Scan for the cell matching the given text and deliver its [x, y] coordinate at center. 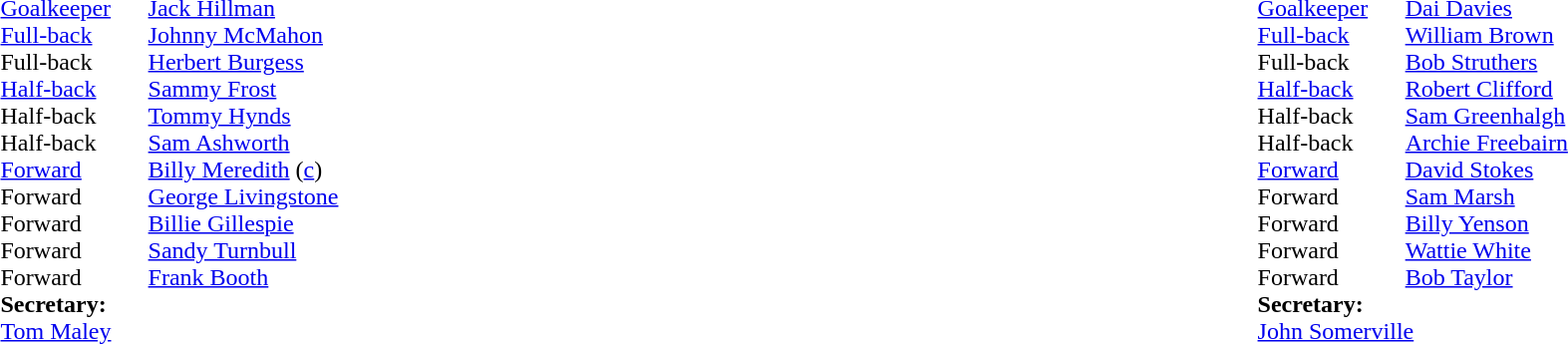
George Livingstone [243, 197]
Wattie White [1487, 251]
Archie Freebairn [1487, 144]
Billy Yenson [1487, 223]
Bob Taylor [1487, 277]
David Stokes [1487, 170]
Sam Ashworth [243, 144]
Sam Greenhalgh [1487, 116]
Bob Struthers [1487, 62]
William Brown [1487, 36]
Sammy Frost [243, 90]
Sandy Turnbull [243, 251]
Tom Maley [169, 331]
Robert Clifford [1487, 90]
Tommy Hynds [243, 116]
Frank Booth [243, 277]
Johnny McMahon [243, 36]
Herbert Burgess [243, 62]
Billy Meredith (c) [243, 170]
Sam Marsh [1487, 197]
John Somerville [1413, 331]
Billie Gillespie [243, 223]
